Return (x, y) of the center of cell containing provided text 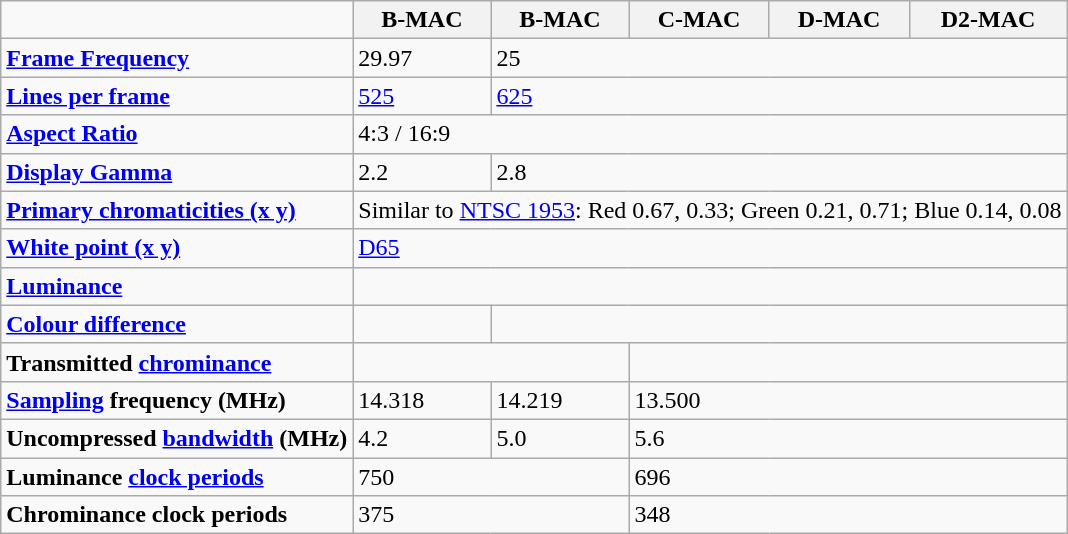
D-MAC (839, 20)
2.8 (779, 172)
348 (848, 515)
Frame Frequency (177, 58)
Colour difference (177, 324)
5.6 (848, 438)
Transmitted chrominance (177, 362)
4:3 / 16:9 (710, 134)
Uncompressed bandwidth (MHz) (177, 438)
C-MAC (699, 20)
Luminance clock periods (177, 477)
Primary chromaticities (x y) (177, 210)
Luminance (177, 286)
Aspect Ratio (177, 134)
750 (491, 477)
696 (848, 477)
D2-MAC (988, 20)
Chrominance clock periods (177, 515)
375 (491, 515)
525 (422, 96)
Display Gamma (177, 172)
625 (779, 96)
White point (x y) (177, 248)
25 (779, 58)
Sampling frequency (MHz) (177, 400)
2.2 (422, 172)
Lines per frame (177, 96)
13.500 (848, 400)
14.219 (560, 400)
Similar to NTSC 1953: Red 0.67, 0.33; Green 0.21, 0.71; Blue 0.14, 0.08 (710, 210)
14.318 (422, 400)
D65 (710, 248)
5.0 (560, 438)
4.2 (422, 438)
29.97 (422, 58)
